Determine the (x, y) coordinate at the center of the cell enclosing the given text.  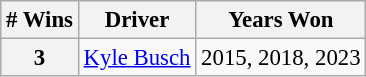
2015, 2018, 2023 (281, 58)
3 (40, 58)
# Wins (40, 20)
Driver (137, 20)
Years Won (281, 20)
Kyle Busch (137, 58)
